Extract the (X, Y) coordinate from the center of the cell holding the provided text.  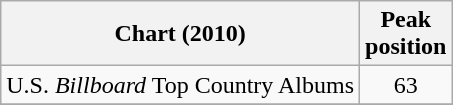
Peakposition (406, 34)
U.S. Billboard Top Country Albums (180, 85)
63 (406, 85)
Chart (2010) (180, 34)
